Find where the given text appears and provide that cell's center as (X, Y) coordinate. 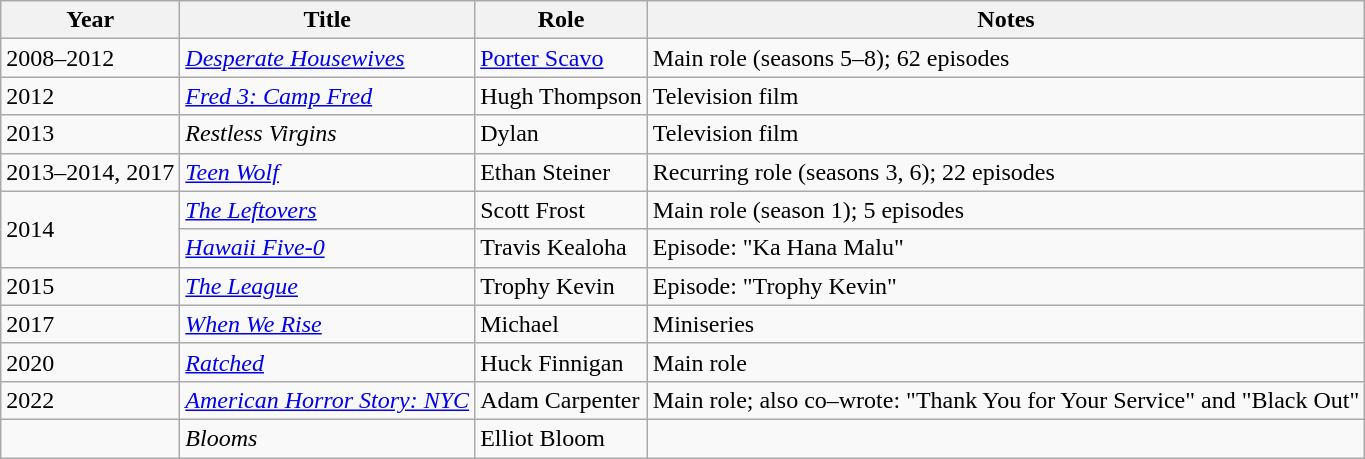
American Horror Story: NYC (328, 400)
2022 (90, 400)
Ethan Steiner (562, 172)
Fred 3: Camp Fred (328, 96)
The Leftovers (328, 210)
Elliot Bloom (562, 438)
Adam Carpenter (562, 400)
Title (328, 20)
2008–2012 (90, 58)
Year (90, 20)
Ratched (328, 362)
Episode: "Ka Hana Malu" (1006, 248)
Porter Scavo (562, 58)
Main role (seasons 5–8); 62 episodes (1006, 58)
Michael (562, 324)
2013–2014, 2017 (90, 172)
Blooms (328, 438)
Dylan (562, 134)
Teen Wolf (328, 172)
When We Rise (328, 324)
Trophy Kevin (562, 286)
2014 (90, 229)
2015 (90, 286)
Huck Finnigan (562, 362)
Main role; also co–wrote: "Thank You for Your Service" and "Black Out" (1006, 400)
The League (328, 286)
Hawaii Five-0 (328, 248)
2013 (90, 134)
2020 (90, 362)
Main role (season 1); 5 episodes (1006, 210)
Role (562, 20)
2017 (90, 324)
Main role (1006, 362)
2012 (90, 96)
Travis Kealoha (562, 248)
Miniseries (1006, 324)
Notes (1006, 20)
Hugh Thompson (562, 96)
Episode: "Trophy Kevin" (1006, 286)
Scott Frost (562, 210)
Recurring role (seasons 3, 6); 22 episodes (1006, 172)
Restless Virgins (328, 134)
Desperate Housewives (328, 58)
